Find where the given text appears and provide that cell's center as [X, Y] coordinate. 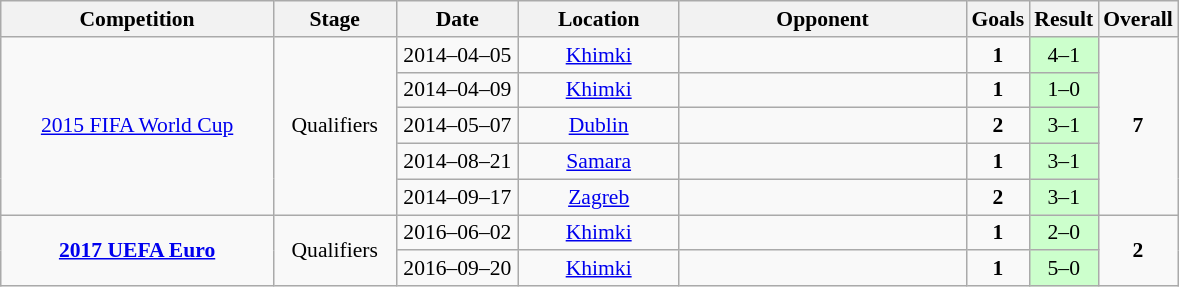
2014–08–21 [458, 162]
Goals [998, 19]
5–0 [1064, 269]
2016–09–20 [458, 269]
2017 UEFA Euro [138, 250]
Result [1064, 19]
2–0 [1064, 233]
2014–09–17 [458, 197]
Date [458, 19]
2014–04–09 [458, 90]
2015 FIFA World Cup [138, 126]
2014–05–07 [458, 126]
Location [599, 19]
7 [1138, 126]
Samara [599, 162]
Overall [1138, 19]
4–1 [1064, 55]
2014–04–05 [458, 55]
Stage [334, 19]
Dublin [599, 126]
Opponent [823, 19]
Zagreb [599, 197]
2016–06–02 [458, 233]
Competition [138, 19]
1–0 [1064, 90]
